Return (x, y) of the center of cell containing provided text 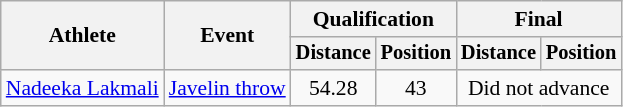
Javelin throw (228, 88)
Did not advance (538, 88)
54.28 (334, 88)
Final (538, 19)
Qualification (374, 19)
Nadeeka Lakmali (82, 88)
Athlete (82, 36)
43 (416, 88)
Event (228, 36)
